Extract the [X, Y] coordinate from the center of the cell holding the provided text.  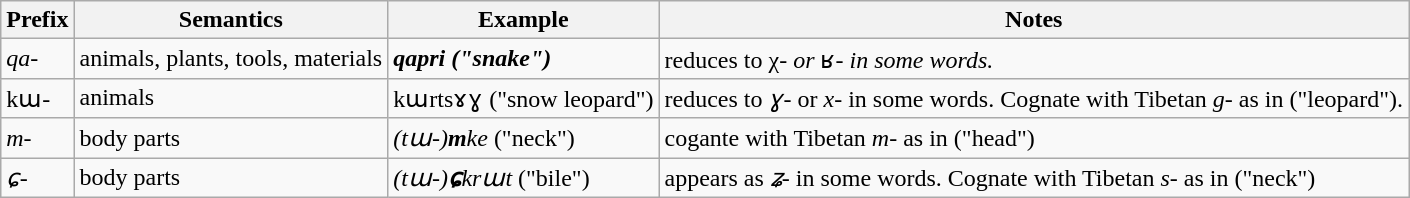
animals [231, 98]
m- [38, 138]
reduces to ɣ- or x- in some words. Cognate with Tibetan g- as in ("leopard"). [1034, 98]
reduces to χ- or ʁ- in some words. [1034, 59]
Semantics [231, 20]
qapri ("snake") [524, 59]
cogante with Tibetan m- as in ("head") [1034, 138]
appears as ʑ- in some words. Cognate with Tibetan s- as in ("neck") [1034, 178]
kɯrtsɤɣ ("snow leopard") [524, 98]
(tɯ-)ɕkrɯt ("bile") [524, 178]
ɕ- [38, 178]
Example [524, 20]
Prefix [38, 20]
kɯ- [38, 98]
Notes [1034, 20]
(tɯ-)mke ("neck") [524, 138]
qa- [38, 59]
animals, plants, tools, materials [231, 59]
